Search for the cell housing the specified text and yield its (X, Y) center coordinate. 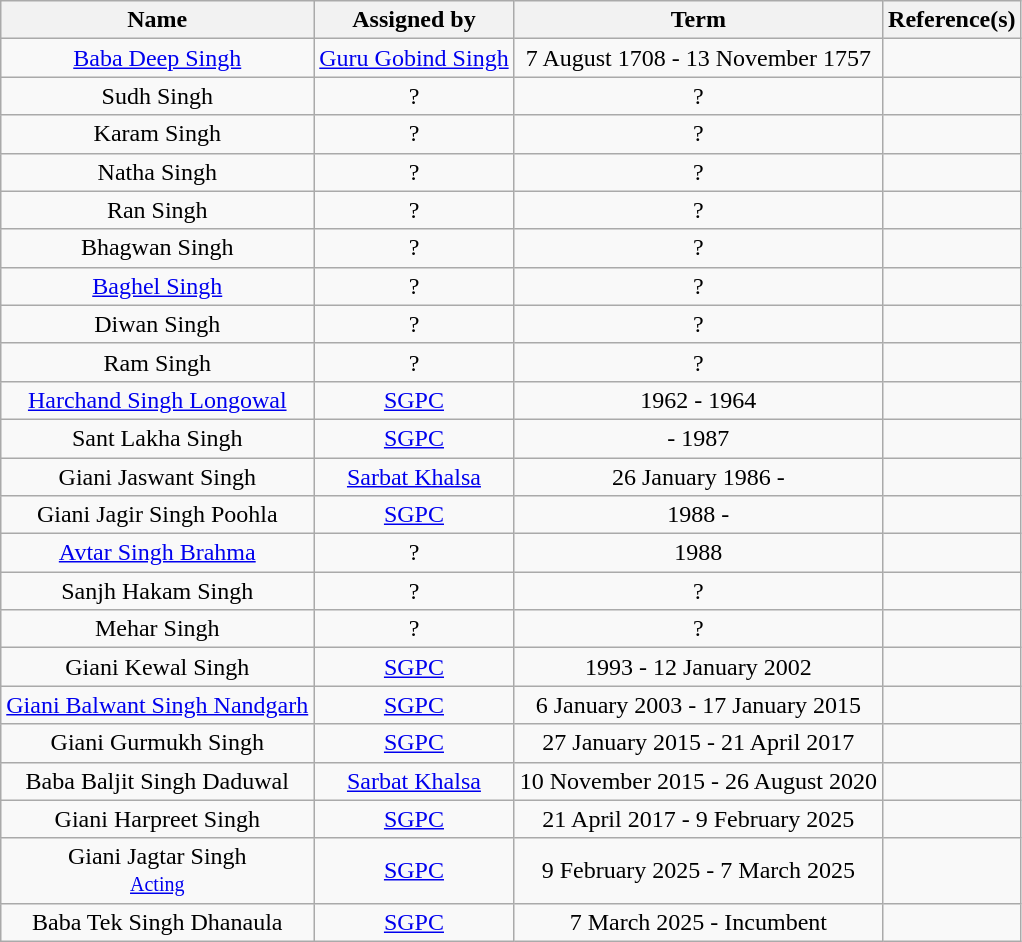
7 August 1708 - 13 November 1757 (698, 58)
Giani Jagir Singh Poohla (158, 515)
Giani Jaswant Singh (158, 477)
Term (698, 20)
Diwan Singh (158, 324)
1993 - 12 January 2002 (698, 667)
Ram Singh (158, 362)
Mehar Singh (158, 629)
Giani Kewal Singh (158, 667)
Ran Singh (158, 210)
Name (158, 20)
1962 - 1964 (698, 400)
1988 (698, 553)
Sudh Singh (158, 96)
Baghel Singh (158, 286)
Natha Singh (158, 172)
6 January 2003 - 17 January 2015 (698, 705)
Karam Singh (158, 134)
9 February 2025 - 7 March 2025 (698, 870)
10 November 2015 - 26 August 2020 (698, 781)
7 March 2025 - Incumbent (698, 922)
Giani Jagtar SinghActing (158, 870)
1988 - (698, 515)
21 April 2017 - 9 February 2025 (698, 819)
Bhagwan Singh (158, 248)
Baba Deep Singh (158, 58)
Giani Harpreet Singh (158, 819)
Sanjh Hakam Singh (158, 591)
Guru Gobind Singh (414, 58)
Giani Balwant Singh Nandgarh (158, 705)
Avtar Singh Brahma (158, 553)
27 January 2015 - 21 April 2017 (698, 743)
Baba Tek Singh Dhanaula (158, 922)
Baba Baljit Singh Daduwal (158, 781)
Harchand Singh Longowal (158, 400)
Assigned by (414, 20)
Reference(s) (952, 20)
26 January 1986 - (698, 477)
- 1987 (698, 438)
Sant Lakha Singh (158, 438)
Giani Gurmukh Singh (158, 743)
